Search for the cell housing the specified text and yield its [X, Y] center coordinate. 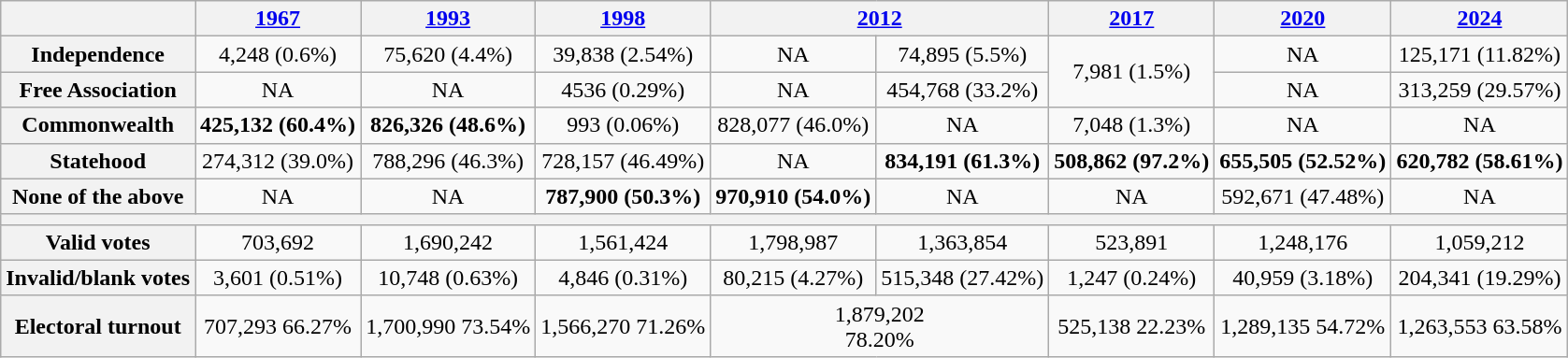
4,248 (0.6%) [279, 54]
787,900 (50.3%) [623, 196]
4536 (0.29%) [623, 90]
Valid votes [98, 242]
7,981 (1.5%) [1131, 72]
10,748 (0.63%) [449, 278]
1,247 (0.24%) [1131, 278]
39,838 (2.54%) [623, 54]
1,263,553 63.58% [1479, 325]
2024 [1479, 19]
80,215 (4.27%) [793, 278]
454,768 (33.2%) [963, 90]
1,700,990 73.54% [449, 325]
515,348 (27.42%) [963, 278]
2012 [880, 19]
204,341 (19.29%) [1479, 278]
788,296 (46.3%) [449, 161]
Invalid/blank votes [98, 278]
592,671 (47.48%) [1303, 196]
4,846 (0.31%) [623, 278]
1,690,242 [449, 242]
1998 [623, 19]
1,566,270 71.26% [623, 325]
1,289,135 54.72% [1303, 325]
Commonwealth [98, 125]
Free Association [98, 90]
Statehood [98, 161]
703,692 [279, 242]
1,879,202 78.20% [880, 325]
1,363,854 [963, 242]
7,048 (1.3%) [1131, 125]
1993 [449, 19]
826,326 (48.6%) [449, 125]
1,561,424 [623, 242]
1,248,176 [1303, 242]
None of the above [98, 196]
75,620 (4.4%) [449, 54]
707,293 66.27% [279, 325]
828,077 (46.0%) [793, 125]
40,959 (3.18%) [1303, 278]
Independence [98, 54]
993 (0.06%) [623, 125]
313,259 (29.57%) [1479, 90]
728,157 (46.49%) [623, 161]
620,782 (58.61%) [1479, 161]
1,059,212 [1479, 242]
425,132 (60.4%) [279, 125]
74,895 (5.5%) [963, 54]
2020 [1303, 19]
970,910 (54.0%) [793, 196]
525,138 22.23% [1131, 325]
655,505 (52.52%) [1303, 161]
2017 [1131, 19]
274,312 (39.0%) [279, 161]
834,191 (61.3%) [963, 161]
1967 [279, 19]
1,798,987 [793, 242]
125,171 (11.82%) [1479, 54]
508,862 (97.2%) [1131, 161]
523,891 [1131, 242]
Electoral turnout [98, 325]
3,601 (0.51%) [279, 278]
